Find where the given text appears and provide that cell's center as [X, Y] coordinate. 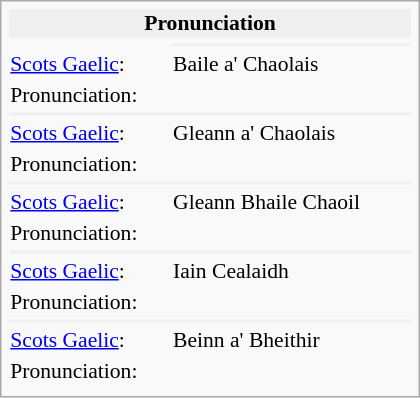
Baile a' Chaolais [292, 63]
Beinn a' Bheithir [292, 339]
Iain Cealaidh [292, 270]
Gleann a' Chaolais [292, 132]
Pronunciation [210, 23]
Gleann Bhaile Chaoil [292, 201]
